Return (x, y) of the center of cell containing provided text 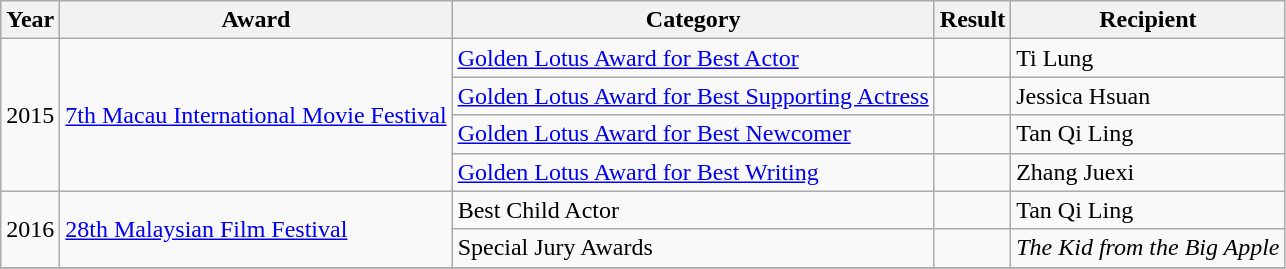
Golden Lotus Award for Best Actor (693, 58)
28th Malaysian Film Festival (256, 229)
Year (30, 20)
Jessica Hsuan (1148, 96)
Best Child Actor (693, 210)
Recipient (1148, 20)
Award (256, 20)
The Kid from the Big Apple (1148, 248)
Golden Lotus Award for Best Newcomer (693, 134)
Category (693, 20)
Zhang Juexi (1148, 172)
Golden Lotus Award for Best Writing (693, 172)
7th Macau International Movie Festival (256, 115)
Ti Lung (1148, 58)
Golden Lotus Award for Best Supporting Actress (693, 96)
Special Jury Awards (693, 248)
2016 (30, 229)
2015 (30, 115)
Result (972, 20)
